Identify which cell holds the provided text, then report its (X, Y) central coordinate. 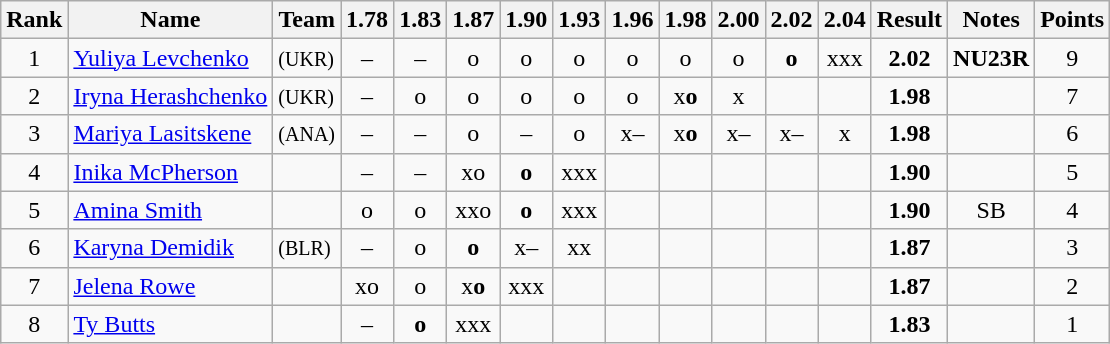
1.93 (580, 20)
Iryna Herashchenko (170, 96)
Notes (992, 20)
Karyna Demidik (170, 248)
Inika McPherson (170, 172)
Name (170, 20)
9 (1072, 58)
1.78 (368, 20)
2.00 (738, 20)
1.96 (632, 20)
xxo (474, 210)
Result (909, 20)
(BLR) (307, 248)
Points (1072, 20)
Jelena Rowe (170, 286)
SB (992, 210)
(ANA) (307, 134)
Team (307, 20)
8 (34, 324)
Mariya Lasitskene (170, 134)
Yuliya Levchenko (170, 58)
Ty Butts (170, 324)
NU23R (992, 58)
Amina Smith (170, 210)
Rank (34, 20)
2.04 (844, 20)
xx (580, 248)
